Return [x, y] of the center of cell containing provided text 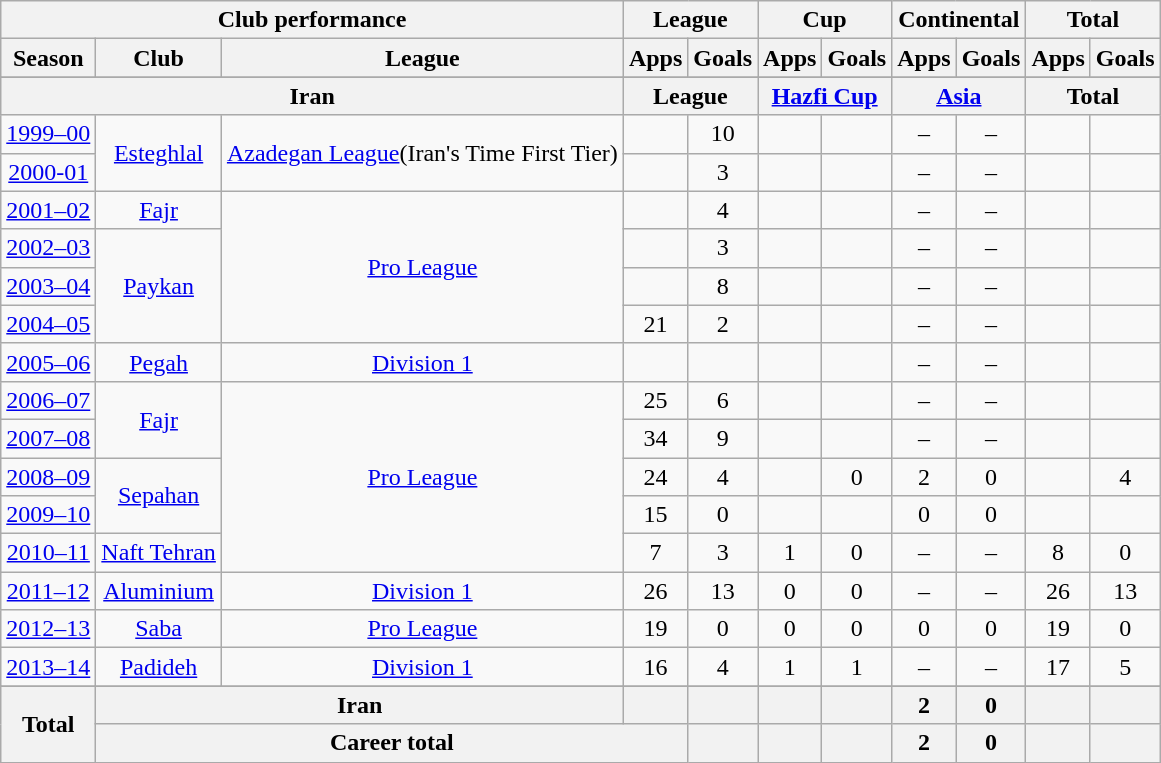
24 [655, 477]
Cup [825, 20]
Paykan [159, 286]
6 [723, 400]
10 [723, 134]
Hazfi Cup [825, 96]
2007–08 [48, 438]
5 [1125, 667]
7 [655, 553]
Sepahan [159, 496]
2003–04 [48, 286]
Saba [159, 629]
Esteghlal [159, 153]
2006–07 [48, 400]
9 [723, 438]
2005–06 [48, 362]
16 [655, 667]
2001–02 [48, 210]
Padideh [159, 667]
2013–14 [48, 667]
21 [655, 324]
Club performance [312, 20]
Naft Tehran [159, 553]
Asia [959, 96]
2000-01 [48, 172]
2008–09 [48, 477]
Azadegan League(Iran's Time First Tier) [422, 153]
Aluminium [159, 591]
2004–05 [48, 324]
Season [48, 58]
2010–11 [48, 553]
25 [655, 400]
2012–13 [48, 629]
Club [159, 58]
2002–03 [48, 248]
2011–12 [48, 591]
2009–10 [48, 515]
Continental [959, 20]
1999–00 [48, 134]
17 [1058, 667]
34 [655, 438]
Pegah [159, 362]
Career total [392, 743]
15 [655, 515]
